Output the (x, y) coordinate of the center of the cell containing the given text.  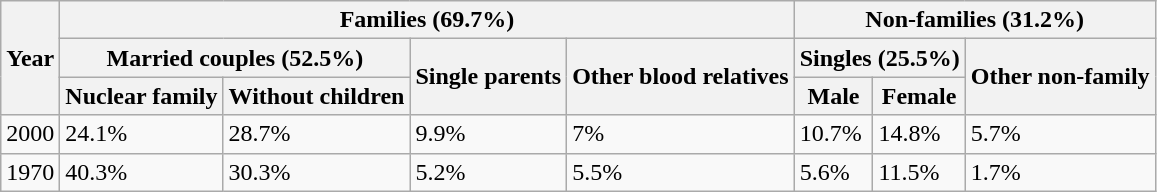
Nuclear family (142, 96)
5.7% (1060, 134)
Non-families (31.2%) (974, 20)
Single parents (488, 77)
7% (681, 134)
Other non-family (1060, 77)
14.8% (919, 134)
28.7% (316, 134)
30.3% (316, 172)
11.5% (919, 172)
Without children (316, 96)
2000 (30, 134)
24.1% (142, 134)
Singles (25.5%) (880, 58)
Married couples (52.5%) (235, 58)
1.7% (1060, 172)
Families (69.7%) (427, 20)
5.6% (834, 172)
5.2% (488, 172)
40.3% (142, 172)
1970 (30, 172)
Year (30, 58)
9.9% (488, 134)
Male (834, 96)
Other blood relatives (681, 77)
5.5% (681, 172)
Female (919, 96)
10.7% (834, 134)
